Extract the (X, Y) coordinate from the center of the cell holding the provided text.  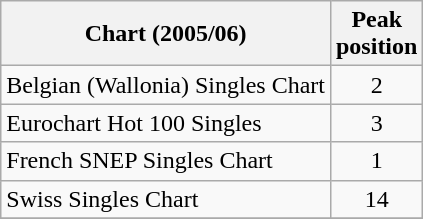
1 (376, 161)
Eurochart Hot 100 Singles (166, 123)
Peakposition (376, 34)
Swiss Singles Chart (166, 199)
French SNEP Singles Chart (166, 161)
14 (376, 199)
3 (376, 123)
2 (376, 85)
Chart (2005/06) (166, 34)
Belgian (Wallonia) Singles Chart (166, 85)
